Determine the (x, y) coordinate at the center of the cell enclosing the given text.  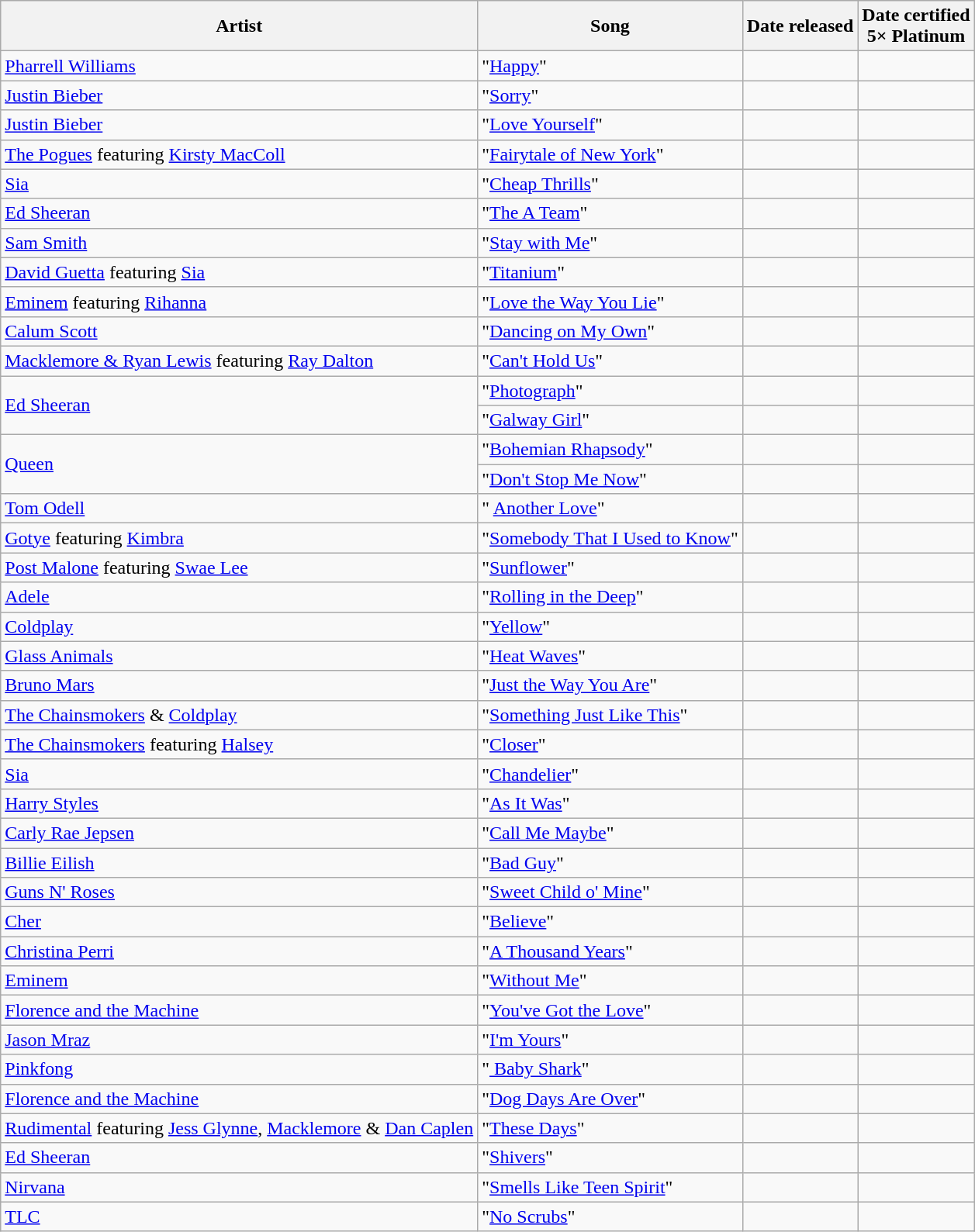
"Dancing on My Own" (610, 331)
"Galway Girl" (610, 420)
Song (610, 26)
The Chainsmokers & Coldplay (239, 715)
"Bohemian Rhapsody" (610, 450)
"Sorry" (610, 95)
Post Malone featuring Swae Lee (239, 568)
"Rolling in the Deep" (610, 597)
Carly Rae Jepsen (239, 833)
Bruno Mars (239, 685)
"Call Me Maybe" (610, 833)
Queen (239, 464)
"Love Yourself" (610, 125)
"Chandelier" (610, 774)
"Just the Way You Are" (610, 685)
"Photograph" (610, 390)
Sam Smith (239, 243)
Rudimental featuring Jess Glynne, Macklemore & Dan Caplen (239, 1128)
"These Days" (610, 1128)
Cher (239, 922)
" Baby Shark" (610, 1069)
TLC (239, 1216)
"Don't Stop Me Now" (610, 479)
Gotye featuring Kimbra (239, 538)
Artist (239, 26)
The Pogues featuring Kirsty MacColl (239, 154)
Jason Mraz (239, 1040)
"Yellow" (610, 626)
Nirvana (239, 1187)
Calum Scott (239, 331)
Guns N' Roses (239, 892)
The Chainsmokers featuring Halsey (239, 744)
"Happy" (610, 66)
"Sunflower" (610, 568)
Glass Animals (239, 656)
"Love the Way You Lie" (610, 302)
"I'm Yours" (610, 1040)
" Another Love" (610, 509)
Eminem featuring Rihanna (239, 302)
Adele (239, 597)
"Can't Hold Us" (610, 361)
Harry Styles (239, 803)
Pinkfong (239, 1069)
"A Thousand Years" (610, 951)
"Bad Guy" (610, 863)
"The A Team" (610, 213)
"As It Was" (610, 803)
"You've Got the Love" (610, 1010)
"Dog Days Are Over" (610, 1099)
"No Scrubs" (610, 1216)
"Stay with Me" (610, 243)
Christina Perri (239, 951)
"Something Just Like This" (610, 715)
"Sweet Child o' Mine" (610, 892)
"Smells Like Teen Spirit" (610, 1187)
"Shivers" (610, 1158)
"Closer" (610, 744)
David Guetta featuring Sia (239, 272)
Coldplay (239, 626)
Pharrell Williams (239, 66)
Date certified5× Platinum (916, 26)
Tom Odell (239, 509)
Billie Eilish (239, 863)
Macklemore & Ryan Lewis featuring Ray Dalton (239, 361)
Date released (800, 26)
"Somebody That I Used to Know" (610, 538)
"Fairytale of New York" (610, 154)
Eminem (239, 981)
"Without Me" (610, 981)
"Titanium" (610, 272)
"Heat Waves" (610, 656)
"Cheap Thrills" (610, 184)
"Believe" (610, 922)
